Capture the cell that displays the provided text and extract its (x, y) central coordinate. 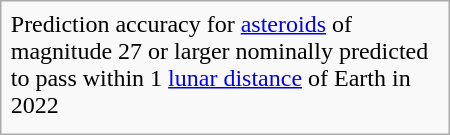
Prediction accuracy for asteroids of magnitude 27 or larger nominally predicted to pass within 1 lunar distance of Earth in 2022 (224, 64)
